Identify which cell holds the provided text, then report its (x, y) central coordinate. 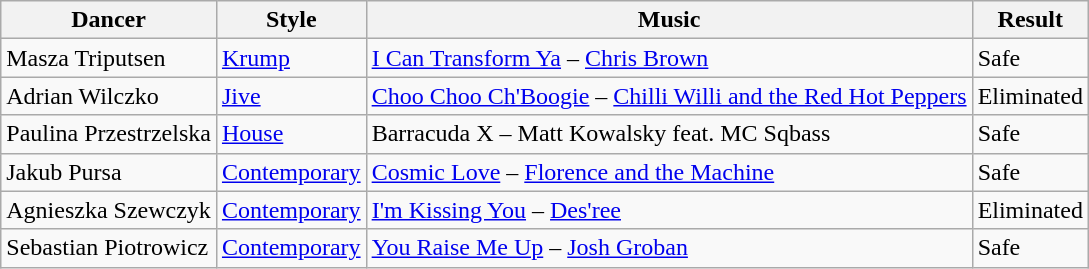
Agnieszka Szewczyk (109, 210)
Cosmic Love – Florence and the Machine (669, 172)
Choo Choo Ch'Boogie – Chilli Willi and the Red Hot Peppers (669, 96)
Music (669, 20)
Sebastian Piotrowicz (109, 248)
House (291, 134)
Krump (291, 58)
Barracuda X – Matt Kowalsky feat. MC Sqbass (669, 134)
Masza Triputsen (109, 58)
Result (1030, 20)
Jive (291, 96)
Paulina Przestrzelska (109, 134)
Style (291, 20)
You Raise Me Up – Josh Groban (669, 248)
Adrian Wilczko (109, 96)
Dancer (109, 20)
I'm Kissing You – Des'ree (669, 210)
Jakub Pursa (109, 172)
I Can Transform Ya – Chris Brown (669, 58)
